Locate the cell with the specified text and output its (X, Y) center coordinate. 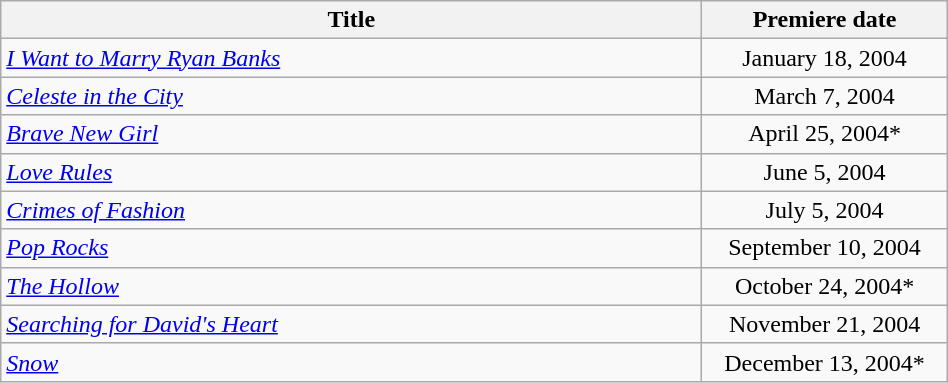
Crimes of Fashion (352, 210)
Snow (352, 362)
December 13, 2004* (824, 362)
September 10, 2004 (824, 248)
Title (352, 20)
Love Rules (352, 172)
Premiere date (824, 20)
March 7, 2004 (824, 96)
January 18, 2004 (824, 58)
Pop Rocks (352, 248)
I Want to Marry Ryan Banks (352, 58)
April 25, 2004* (824, 134)
Celeste in the City (352, 96)
Searching for David's Heart (352, 324)
The Hollow (352, 286)
June 5, 2004 (824, 172)
October 24, 2004* (824, 286)
July 5, 2004 (824, 210)
Brave New Girl (352, 134)
November 21, 2004 (824, 324)
